For the text-containing cell, return its midpoint in (X, Y) coordinate format. 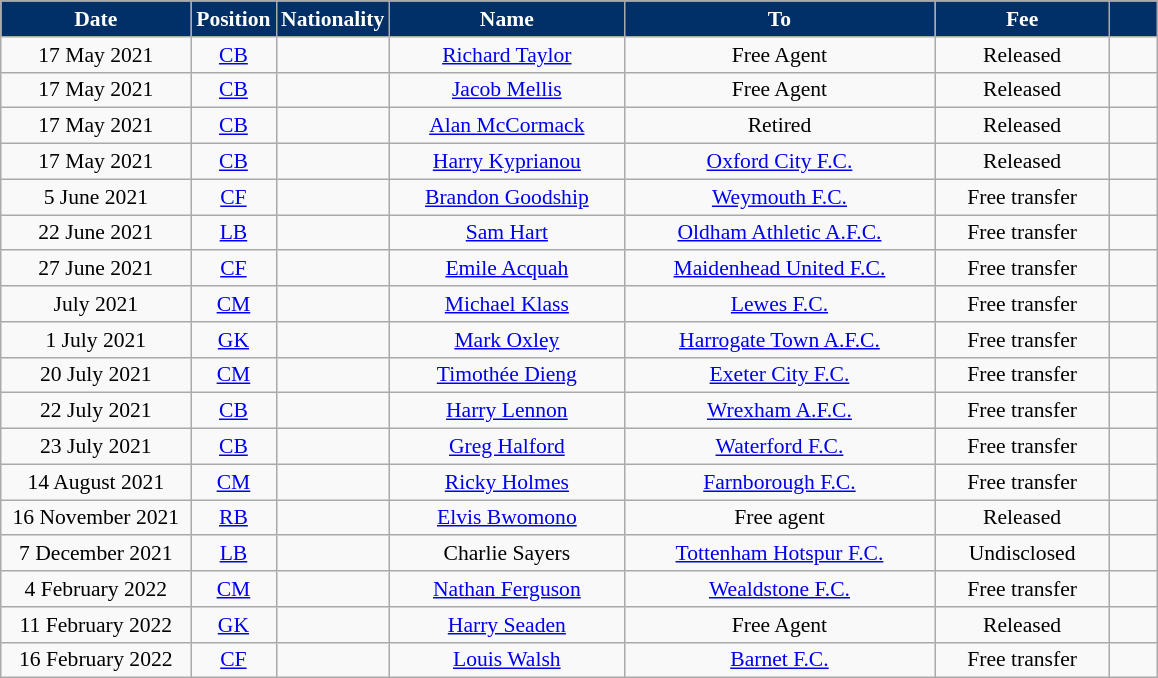
7 December 2021 (96, 554)
Name (506, 19)
Barnet F.C. (779, 660)
Timothée Dieng (506, 375)
To (779, 19)
Maidenhead United F.C. (779, 269)
22 June 2021 (96, 233)
Sam Hart (506, 233)
Wrexham A.F.C. (779, 411)
Nathan Ferguson (506, 589)
Oldham Athletic A.F.C. (779, 233)
5 June 2021 (96, 197)
1 July 2021 (96, 340)
Ricky Holmes (506, 482)
Emile Acquah (506, 269)
16 November 2021 (96, 518)
Brandon Goodship (506, 197)
Jacob Mellis (506, 90)
July 2021 (96, 304)
4 February 2022 (96, 589)
Date (96, 19)
Free agent (779, 518)
Undisclosed (1022, 554)
Wealdstone F.C. (779, 589)
Retired (779, 126)
Farnborough F.C. (779, 482)
Harrogate Town A.F.C. (779, 340)
Greg Halford (506, 447)
Louis Walsh (506, 660)
Harry Seaden (506, 625)
Alan McCormack (506, 126)
22 July 2021 (96, 411)
11 February 2022 (96, 625)
23 July 2021 (96, 447)
Mark Oxley (506, 340)
Elvis Bwomono (506, 518)
27 June 2021 (96, 269)
Fee (1022, 19)
Lewes F.C. (779, 304)
Weymouth F.C. (779, 197)
Harry Lennon (506, 411)
Harry Kyprianou (506, 162)
Position (234, 19)
RB (234, 518)
Tottenham Hotspur F.C. (779, 554)
Nationality (332, 19)
14 August 2021 (96, 482)
Richard Taylor (506, 55)
20 July 2021 (96, 375)
16 February 2022 (96, 660)
Exeter City F.C. (779, 375)
Charlie Sayers (506, 554)
Oxford City F.C. (779, 162)
Waterford F.C. (779, 447)
Michael Klass (506, 304)
